Pinpoint the cell where the given text exists, returning its [x, y] midpoint coordinate. 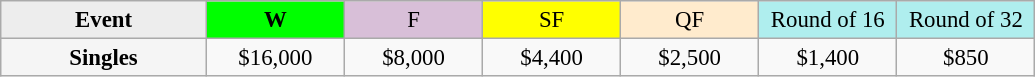
$16,000 [275, 58]
Event [104, 20]
$8,000 [413, 58]
QF [690, 20]
SF [552, 20]
$4,400 [552, 58]
Singles [104, 58]
Round of 16 [828, 20]
$2,500 [690, 58]
F [413, 20]
$850 [966, 58]
Round of 32 [966, 20]
W [275, 20]
$1,400 [828, 58]
